Search for the cell housing the specified text and yield its [X, Y] center coordinate. 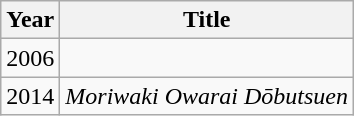
2014 [30, 96]
2006 [30, 58]
Year [30, 20]
Moriwaki Owarai Dōbutsuen [207, 96]
Title [207, 20]
